Determine the (X, Y) coordinate at the center of the cell enclosing the given text.  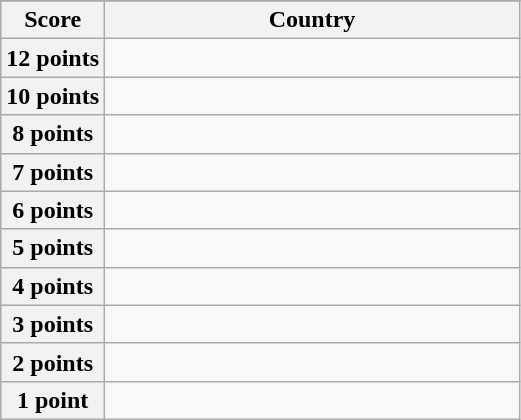
8 points (53, 134)
6 points (53, 210)
Score (53, 20)
4 points (53, 286)
Country (312, 20)
1 point (53, 400)
7 points (53, 172)
12 points (53, 58)
2 points (53, 362)
3 points (53, 324)
5 points (53, 248)
10 points (53, 96)
